Return [X, Y] of the center of cell containing provided text 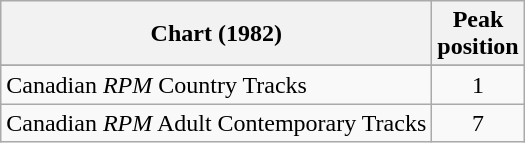
Canadian RPM Country Tracks [216, 85]
7 [478, 123]
Canadian RPM Adult Contemporary Tracks [216, 123]
1 [478, 85]
Peakposition [478, 34]
Chart (1982) [216, 34]
